Determine the (x, y) coordinate at the center of the cell enclosing the given text.  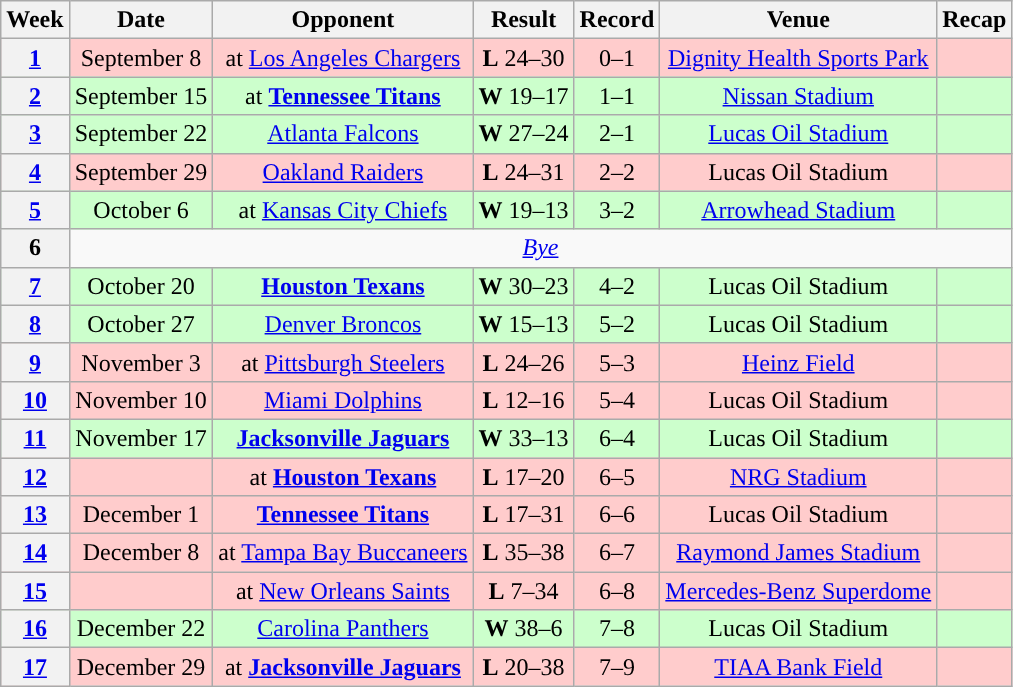
15 (35, 591)
Venue (798, 20)
Heinz Field (798, 362)
L 7–34 (524, 591)
4–2 (617, 286)
6–5 (617, 477)
Dignity Health Sports Park (798, 58)
9 (35, 362)
7 (35, 286)
6 (35, 248)
at Los Angeles Chargers (343, 58)
at Jacksonville Jaguars (343, 667)
0–1 (617, 58)
November 10 (141, 400)
L 17–31 (524, 515)
11 (35, 438)
6–4 (617, 438)
Recap (974, 20)
W 33–13 (524, 438)
NRG Stadium (798, 477)
12 (35, 477)
W 38–6 (524, 629)
3–2 (617, 210)
Raymond James Stadium (798, 553)
W 30–23 (524, 286)
5 (35, 210)
November 3 (141, 362)
6–7 (617, 553)
December 1 (141, 515)
September 15 (141, 96)
at Kansas City Chiefs (343, 210)
September 22 (141, 134)
1 (35, 58)
at Pittsburgh Steelers (343, 362)
October 20 (141, 286)
Oakland Raiders (343, 172)
Miami Dolphins (343, 400)
Mercedes-Benz Superdome (798, 591)
14 (35, 553)
Bye (540, 248)
L 17–20 (524, 477)
Jacksonville Jaguars (343, 438)
W 15–13 (524, 324)
L 12–16 (524, 400)
December 29 (141, 667)
2–2 (617, 172)
Carolina Panthers (343, 629)
6–6 (617, 515)
Nissan Stadium (798, 96)
October 27 (141, 324)
3 (35, 134)
W 19–13 (524, 210)
L 20–38 (524, 667)
Result (524, 20)
at Houston Texans (343, 477)
at Tennessee Titans (343, 96)
5–2 (617, 324)
L 24–26 (524, 362)
at New Orleans Saints (343, 591)
5–4 (617, 400)
17 (35, 667)
December 8 (141, 553)
Date (141, 20)
Houston Texans (343, 286)
2–1 (617, 134)
L 35–38 (524, 553)
L 24–31 (524, 172)
Arrowhead Stadium (798, 210)
TIAA Bank Field (798, 667)
December 22 (141, 629)
September 29 (141, 172)
7–9 (617, 667)
Atlanta Falcons (343, 134)
L 24–30 (524, 58)
5–3 (617, 362)
at Tampa Bay Buccaneers (343, 553)
Opponent (343, 20)
November 17 (141, 438)
Denver Broncos (343, 324)
8 (35, 324)
7–8 (617, 629)
1–1 (617, 96)
October 6 (141, 210)
13 (35, 515)
W 27–24 (524, 134)
Week (35, 20)
September 8 (141, 58)
2 (35, 96)
Record (617, 20)
16 (35, 629)
4 (35, 172)
10 (35, 400)
W 19–17 (524, 96)
Tennessee Titans (343, 515)
6–8 (617, 591)
